Identify which cell holds the provided text, then report its [X, Y] central coordinate. 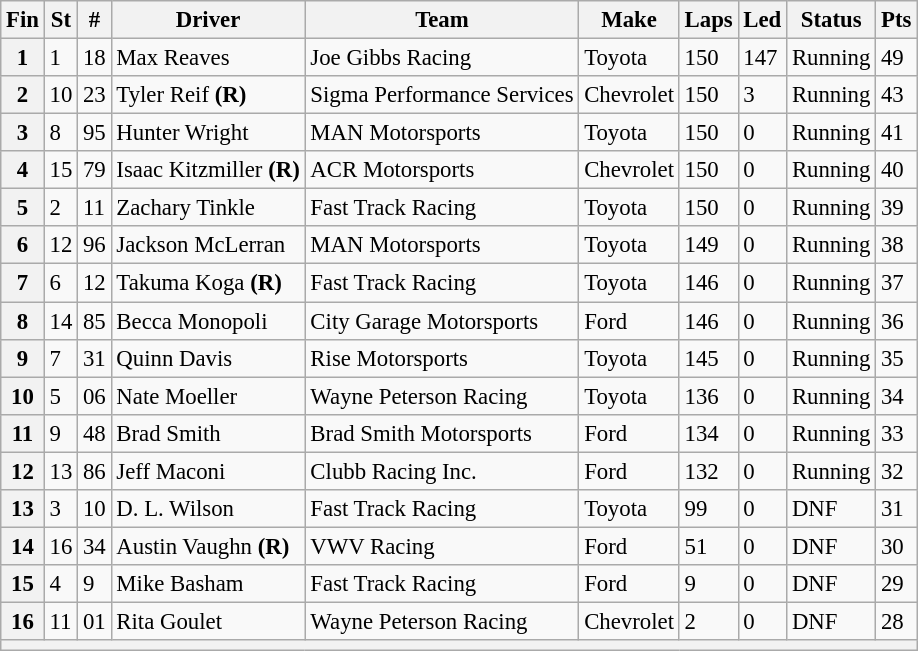
145 [708, 358]
Fin [23, 20]
Driver [208, 20]
Jackson McLerran [208, 245]
Jeff Maconi [208, 471]
33 [896, 433]
Zachary Tinkle [208, 208]
85 [94, 321]
Status [832, 20]
# [94, 20]
38 [896, 245]
40 [896, 170]
Laps [708, 20]
29 [896, 584]
Max Reaves [208, 58]
VWV Racing [442, 546]
Brad Smith Motorsports [442, 433]
Takuma Koga (R) [208, 283]
City Garage Motorsports [442, 321]
Rita Goulet [208, 621]
Team [442, 20]
Rise Motorsports [442, 358]
136 [708, 396]
43 [896, 95]
Quinn Davis [208, 358]
36 [896, 321]
Hunter Wright [208, 133]
06 [94, 396]
Clubb Racing Inc. [442, 471]
95 [94, 133]
Brad Smith [208, 433]
ACR Motorsports [442, 170]
51 [708, 546]
18 [94, 58]
99 [708, 509]
Led [762, 20]
79 [94, 170]
01 [94, 621]
49 [896, 58]
Pts [896, 20]
86 [94, 471]
30 [896, 546]
28 [896, 621]
Tyler Reif (R) [208, 95]
32 [896, 471]
Nate Moeller [208, 396]
Isaac Kitzmiller (R) [208, 170]
Joe Gibbs Racing [442, 58]
Sigma Performance Services [442, 95]
Austin Vaughn (R) [208, 546]
132 [708, 471]
48 [94, 433]
96 [94, 245]
St [60, 20]
37 [896, 283]
35 [896, 358]
147 [762, 58]
39 [896, 208]
23 [94, 95]
41 [896, 133]
149 [708, 245]
Make [629, 20]
134 [708, 433]
Mike Basham [208, 584]
Becca Monopoli [208, 321]
D. L. Wilson [208, 509]
